Capture the cell that displays the provided text and extract its [x, y] central coordinate. 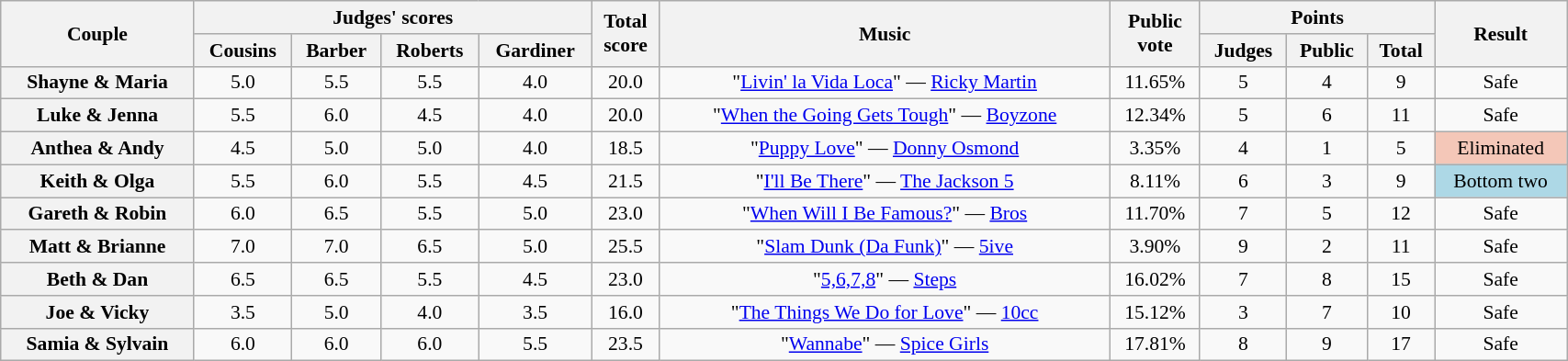
Eliminated [1501, 149]
16.0 [626, 312]
Luke & Jenna [97, 116]
12.34% [1156, 116]
18.5 [626, 149]
15.12% [1156, 312]
Couple [97, 33]
Joe & Vicky [97, 312]
21.5 [626, 181]
25.5 [626, 247]
"Livin' la Vida Loca" — Ricky Martin [886, 83]
Barber [336, 51]
"Wannabe" — Spice Girls [886, 344]
Bottom two [1501, 181]
"When the Going Gets Tough" — Boyzone [886, 116]
17 [1400, 344]
2 [1327, 247]
Roberts [430, 51]
"Puppy Love" — Donny Osmond [886, 149]
Keith & Olga [97, 181]
"When Will I Be Famous?" — Bros [886, 214]
Result [1501, 33]
12 [1400, 214]
Anthea & Andy [97, 149]
Total [1400, 51]
Cousins [243, 51]
Points [1317, 17]
Beth & Dan [97, 279]
Samia & Sylvain [97, 344]
Judges [1243, 51]
15 [1400, 279]
Matt & Brianne [97, 247]
Publicvote [1156, 33]
"I'll Be There" — The Jackson 5 [886, 181]
"The Things We Do for Love" — 10cc [886, 312]
Public [1327, 51]
11.65% [1156, 83]
"5,6,7,8" — Steps [886, 279]
3.90% [1156, 247]
Shayne & Maria [97, 83]
11.70% [1156, 214]
8.11% [1156, 181]
17.81% [1156, 344]
Gareth & Robin [97, 214]
Gardiner [535, 51]
1 [1327, 149]
10 [1400, 312]
3.35% [1156, 149]
Judges' scores [393, 17]
23.5 [626, 344]
"Slam Dunk (Da Funk)" — 5ive [886, 247]
16.02% [1156, 279]
Totalscore [626, 33]
Music [886, 33]
